Provide the (X, Y) coordinate of the cell's center where the given text is located.  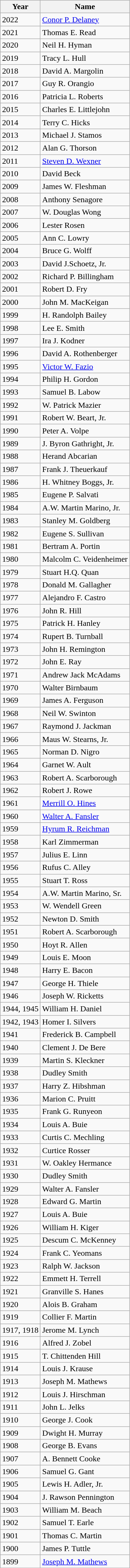
1904 (20, 1497)
J. Byron Gathright, Jr. (85, 444)
George J. Cook (85, 1420)
1975 (20, 623)
2014 (20, 122)
1981 (20, 546)
1995 (20, 366)
Stanley M. Goldberg (85, 521)
1915 (20, 1356)
1917, 1918 (20, 1330)
J. Rawson Pennington (85, 1497)
2010 (20, 174)
Robert D. Fry (85, 289)
Ralph W. Jackson (85, 1266)
1926 (20, 1227)
1900 (20, 1548)
Steven D. Wexner (85, 161)
1931 (20, 1163)
Tracy L. Hull (85, 58)
2011 (20, 161)
2018 (20, 71)
Frank G. Runyeon (85, 1112)
1937 (20, 1086)
1927 (20, 1215)
1947 (20, 983)
1935 (20, 1112)
Harry E. Bacon (85, 970)
Homer I. Silvers (85, 1022)
1979 (20, 572)
Emmett H. Terrell (85, 1279)
1963 (20, 777)
Thomas E. Read (85, 32)
Descum C. McKenney (85, 1240)
Samuel G. Gant (85, 1471)
T. Chittenden Hill (85, 1356)
2013 (20, 135)
1976 (20, 611)
1939 (20, 1060)
2019 (20, 58)
Louis E. Moon (85, 957)
A.W. Martin Marino, Sr. (85, 893)
Hoyt R. Allen (85, 945)
1984 (20, 508)
John M. MacKeigan (85, 302)
Malcolm C. Veidenheimer (85, 559)
1960 (20, 816)
1928 (20, 1202)
1970 (20, 688)
1958 (20, 842)
Julius E. Linn (85, 855)
1899 (20, 1561)
1989 (20, 444)
2005 (20, 238)
Alfred J. Zobel (85, 1343)
1999 (20, 315)
Merrill O. Hines (85, 803)
Frederick B. Campbell (85, 1035)
1955 (20, 880)
1907 (20, 1459)
2016 (20, 97)
1914 (20, 1368)
Patricia L. Roberts (85, 97)
2003 (20, 264)
1994 (20, 379)
1977 (20, 598)
David A. Rothenberger (85, 353)
1950 (20, 945)
Andrew Jack McAdams (85, 675)
1933 (20, 1137)
1911 (20, 1407)
Alois B. Graham (85, 1304)
1905 (20, 1484)
2004 (20, 251)
John R. Hill (85, 611)
Edward G. Martin (85, 1202)
William M. Beach (85, 1510)
2008 (20, 200)
Martin S. Kleckner (85, 1060)
Herand Abcarian (85, 456)
W. Douglas Wong (85, 212)
2006 (20, 225)
1909 (20, 1433)
1957 (20, 855)
Richard P. Billingham (85, 276)
Frank J. Theuerkauf (85, 469)
Anthony Senagore (85, 200)
1934 (20, 1124)
2000 (20, 302)
1922 (20, 1279)
Thomas C. Martin (85, 1536)
1949 (20, 957)
George H. Thiele (85, 983)
1912 (20, 1394)
1936 (20, 1099)
1938 (20, 1073)
Peter A. Volpe (85, 431)
1973 (20, 649)
Rupert B. Turnball (85, 636)
2007 (20, 212)
1998 (20, 328)
Louis J. Krause (85, 1368)
1930 (20, 1176)
1910 (20, 1420)
Robert J. Rowe (85, 791)
1921 (20, 1292)
Jerome M. Lynch (85, 1330)
1901 (20, 1536)
1916 (20, 1343)
2009 (20, 187)
1985 (20, 495)
George B. Evans (85, 1446)
1966 (20, 739)
1953 (20, 906)
A. Bennett Cooke (85, 1459)
1968 (20, 713)
Ira J. Kodner (85, 341)
2021 (20, 32)
1919 (20, 1317)
1978 (20, 585)
Philip H. Gordon (85, 379)
James A. Ferguson (85, 700)
1982 (20, 533)
1951 (20, 932)
1954 (20, 893)
Newton D. Smith (85, 919)
Dwight H. Murray (85, 1433)
Victor W. Fazio (85, 366)
1992 (20, 405)
David Beck (85, 174)
2002 (20, 276)
Eugene S. Sullivan (85, 533)
Michael J. Stamos (85, 135)
1967 (20, 726)
1971 (20, 675)
1990 (20, 431)
W. Patrick Mazier (85, 405)
Terry C. Hicks (85, 122)
Raymond J. Jackman (85, 726)
1902 (20, 1523)
1983 (20, 521)
John H. Remington (85, 649)
Norman D. Nigro (85, 752)
Clement J. De Bere (85, 1047)
1980 (20, 559)
1940 (20, 1047)
Alejandro F. Castro (85, 598)
Louis J. Hirschman (85, 1394)
John E. Ray (85, 662)
H. Randolph Bailey (85, 315)
1972 (20, 662)
Frank C. Yeomans (85, 1253)
1991 (20, 418)
1932 (20, 1150)
Neil W. Swinton (85, 713)
1952 (20, 919)
2022 (20, 20)
Harry Z. Hibshman (85, 1086)
1969 (20, 700)
2001 (20, 289)
Granville S. Hanes (85, 1292)
Patrick H. Hanley (85, 623)
Samuel B. Labow (85, 392)
Samuel T. Earle (85, 1523)
William H. Kiger (85, 1227)
1923 (20, 1266)
Rufus C. Alley (85, 868)
1925 (20, 1240)
2017 (20, 84)
1988 (20, 456)
Neil H. Hyman (85, 45)
2012 (20, 148)
2015 (20, 109)
Alan G. Thorson (85, 148)
Robert W. Beart, Jr. (85, 418)
Ann C. Lowry (85, 238)
1944, 1945 (20, 1009)
1993 (20, 392)
1996 (20, 353)
Stuart T. Ross (85, 880)
John L. Jelks (85, 1407)
1924 (20, 1253)
1913 (20, 1381)
W. Wendell Green (85, 906)
1961 (20, 803)
1906 (20, 1471)
Curtis C. Mechling (85, 1137)
Bruce G. Wolff (85, 251)
Marion C. Pruitt (85, 1099)
1946 (20, 996)
David J.Schoetz, Jr. (85, 264)
1908 (20, 1446)
Collier F. Martin (85, 1317)
1974 (20, 636)
Maus W. Stearns, Jr. (85, 739)
Joseph W. Ricketts (85, 996)
Name (85, 7)
1929 (20, 1189)
Stuart H.Q. Quan (85, 572)
1942, 1943 (20, 1022)
Charles E. Littlejohn (85, 109)
Guy R. Orangio (85, 84)
Lester Rosen (85, 225)
David A. Margolin (85, 71)
A.W. Martin Marino, Jr. (85, 508)
1986 (20, 482)
1948 (20, 970)
Lewis H. Adler, Jr. (85, 1484)
1959 (20, 829)
1964 (20, 765)
Conor P. Delaney (85, 20)
Donald M. Gallagher (85, 585)
Lee E. Smith (85, 328)
1956 (20, 868)
Hyrum R. Reichman (85, 829)
William H. Daniel (85, 1009)
W. Oakley Hermance (85, 1163)
1997 (20, 341)
1962 (20, 791)
H. Whitney Boggs, Jr. (85, 482)
Karl Zimmerman (85, 842)
James P. Tuttle (85, 1548)
Curtice Rosser (85, 1150)
1903 (20, 1510)
1941 (20, 1035)
Eugene P. Salvati (85, 495)
Year (20, 7)
1987 (20, 469)
Bertram A. Portin (85, 546)
Garnet W. Ault (85, 765)
1920 (20, 1304)
James W. Fleshman (85, 187)
Walter Birnbaum (85, 688)
1965 (20, 752)
2020 (20, 45)
